Find where the given text appears and provide that cell's center as (X, Y) coordinate. 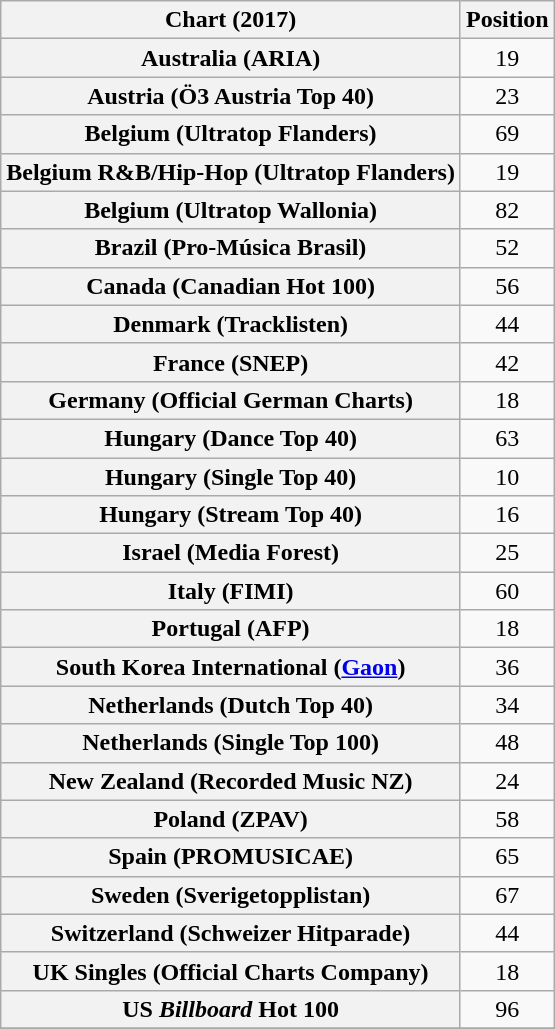
Belgium R&B/Hip-Hop (Ultratop Flanders) (231, 172)
Spain (PROMUSICAE) (231, 857)
Brazil (Pro-Música Brasil) (231, 248)
23 (507, 96)
42 (507, 362)
Portugal (AFP) (231, 629)
New Zealand (Recorded Music NZ) (231, 781)
16 (507, 515)
Poland (ZPAV) (231, 819)
Netherlands (Dutch Top 40) (231, 705)
Belgium (Ultratop Wallonia) (231, 210)
69 (507, 134)
Australia (ARIA) (231, 58)
52 (507, 248)
Israel (Media Forest) (231, 553)
10 (507, 477)
25 (507, 553)
Italy (FIMI) (231, 591)
60 (507, 591)
Hungary (Dance Top 40) (231, 438)
82 (507, 210)
Sweden (Sverigetopplistan) (231, 895)
Belgium (Ultratop Flanders) (231, 134)
24 (507, 781)
UK Singles (Official Charts Company) (231, 971)
Hungary (Stream Top 40) (231, 515)
67 (507, 895)
Canada (Canadian Hot 100) (231, 286)
56 (507, 286)
Austria (Ö3 Austria Top 40) (231, 96)
36 (507, 667)
Switzerland (Schweizer Hitparade) (231, 933)
Denmark (Tracklisten) (231, 324)
58 (507, 819)
Netherlands (Single Top 100) (231, 743)
Hungary (Single Top 40) (231, 477)
48 (507, 743)
Germany (Official German Charts) (231, 400)
34 (507, 705)
96 (507, 1009)
65 (507, 857)
63 (507, 438)
France (SNEP) (231, 362)
Position (507, 20)
Chart (2017) (231, 20)
US Billboard Hot 100 (231, 1009)
South Korea International (Gaon) (231, 667)
